Search for the cell housing the specified text and yield its (x, y) center coordinate. 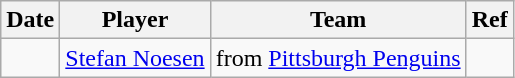
Date (30, 20)
Ref (490, 20)
from Pittsburgh Penguins (338, 58)
Player (135, 20)
Team (338, 20)
Stefan Noesen (135, 58)
